From the cell containing the given text, extract its center point as [X, Y] coordinate. 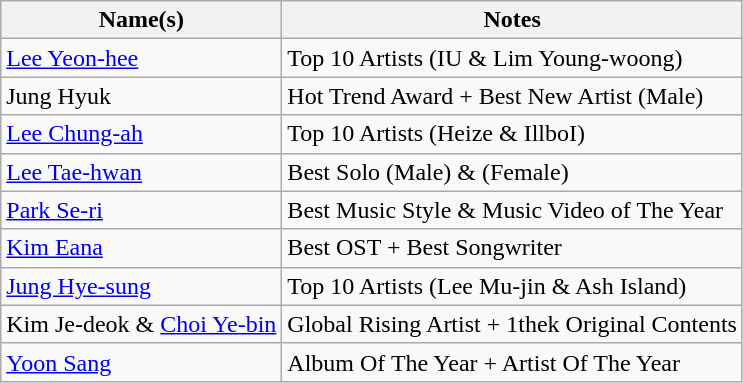
Lee Yeon-hee [142, 58]
Yoon Sang [142, 362]
Top 10 Artists (IU & Lim Young-woong) [512, 58]
Lee Chung-ah [142, 134]
Best OST + Best Songwriter [512, 248]
Kim Eana [142, 248]
Best Solo (Male) & (Female) [512, 172]
Top 10 Artists (Heize & IllboI) [512, 134]
Jung Hye-sung [142, 286]
Top 10 Artists (Lee Mu-jin & Ash Island) [512, 286]
Kim Je-deok & Choi Ye-bin [142, 324]
Best Music Style & Music Video of The Year [512, 210]
Park Se-ri [142, 210]
Album Of The Year + Artist Of The Year [512, 362]
Lee Tae-hwan [142, 172]
Name(s) [142, 20]
Hot Trend Award + Best New Artist (Male) [512, 96]
Jung Hyuk [142, 96]
Global Rising Artist + 1thek Original Contents [512, 324]
Notes [512, 20]
